Return [X, Y] of the center of cell containing provided text 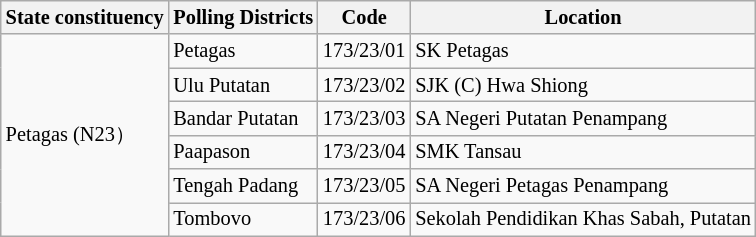
173/23/03 [364, 118]
173/23/06 [364, 219]
Sekolah Pendidikan Khas Sabah, Putatan [582, 219]
Bandar Putatan [243, 118]
173/23/04 [364, 152]
Location [582, 17]
Tengah Padang [243, 186]
173/23/01 [364, 51]
SK Petagas [582, 51]
Petagas [243, 51]
SA Negeri Putatan Penampang [582, 118]
State constituency [85, 17]
SA Negeri Petagas Penampang [582, 186]
Ulu Putatan [243, 85]
173/23/05 [364, 186]
Paapason [243, 152]
SMK Tansau [582, 152]
173/23/02 [364, 85]
Code [364, 17]
Polling Districts [243, 17]
SJK (C) Hwa Shiong [582, 85]
Petagas (N23） [85, 135]
Tombovo [243, 219]
